Provide the [X, Y] coordinate of the cell's center where the given text is located.  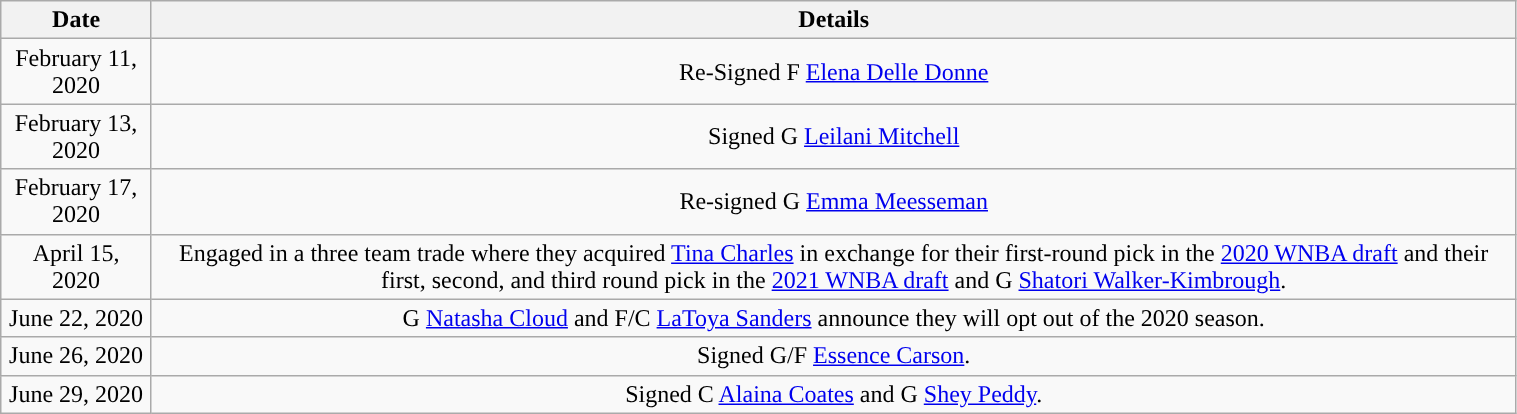
Date [76, 20]
Details [834, 20]
Re-signed G Emma Meesseman [834, 202]
Re-Signed F Elena Delle Donne [834, 72]
June 26, 2020 [76, 356]
Signed C Alaina Coates and G Shey Peddy. [834, 394]
February 11, 2020 [76, 72]
June 29, 2020 [76, 394]
June 22, 2020 [76, 318]
Signed G Leilani Mitchell [834, 136]
February 17, 2020 [76, 202]
February 13, 2020 [76, 136]
April 15, 2020 [76, 266]
Signed G/F Essence Carson. [834, 356]
G Natasha Cloud and F/C LaToya Sanders announce they will opt out of the 2020 season. [834, 318]
